Search for the cell housing the specified text and yield its [X, Y] center coordinate. 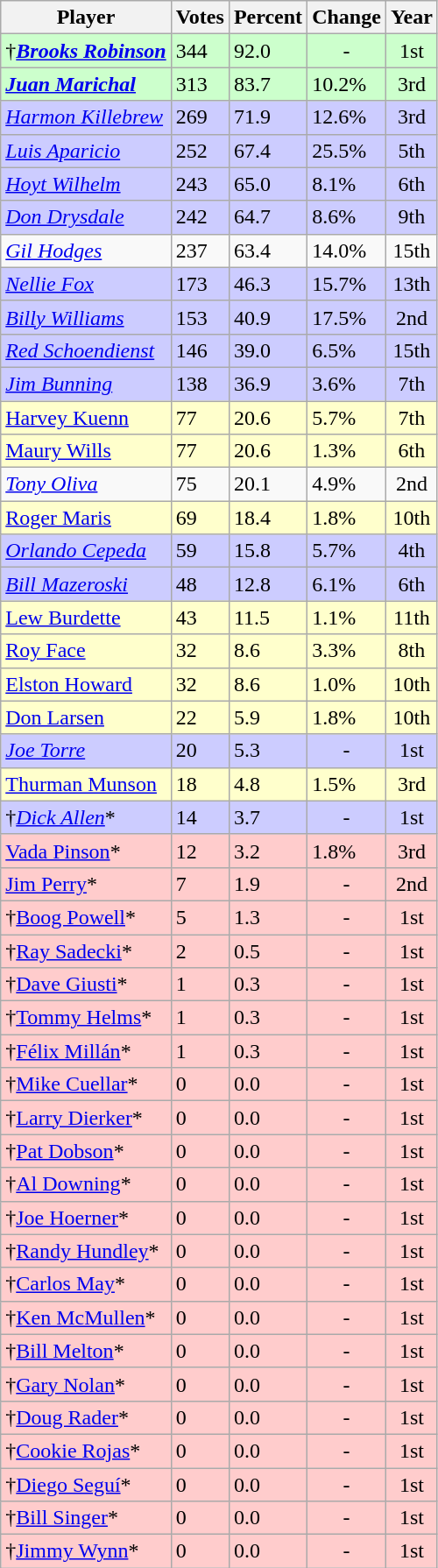
63.4 [268, 251]
1.3% [347, 451]
†Brooks Robinson [86, 51]
Roy Face [86, 651]
†Al Downing* [86, 1184]
†Pat Dobson* [86, 1151]
1.0% [347, 684]
20.1 [268, 484]
5th [412, 151]
1.3 [268, 917]
92.0 [268, 51]
Roger Maris [86, 518]
8th [412, 651]
†Gary Nolan* [86, 1384]
5 [200, 917]
†Bill Singer* [86, 1518]
Orlando Cepeda [86, 551]
3.7 [268, 817]
†Dick Allen* [86, 817]
Change [347, 18]
36.9 [268, 384]
18.4 [268, 518]
237 [200, 251]
8.6% [347, 217]
18 [200, 784]
4th [412, 551]
14 [200, 817]
Joe Torre [86, 751]
75 [200, 484]
69 [200, 518]
6.5% [347, 350]
Don Larsen [86, 717]
67.4 [268, 151]
11.5 [268, 618]
Juan Marichal [86, 84]
46.3 [268, 284]
12.6% [347, 117]
†Doug Rader* [86, 1417]
11th [412, 618]
†Mike Cuellar* [86, 1084]
†Diego Seguí* [86, 1485]
Hoyt Wilhelm [86, 184]
†Félix Millán* [86, 1051]
5.9 [268, 717]
6.1% [347, 584]
7 [200, 884]
43 [200, 618]
12.8 [268, 584]
40.9 [268, 317]
Bill Mazeroski [86, 584]
†Tommy Helms* [86, 1018]
Harvey Kuenn [86, 418]
Player [86, 18]
1.1% [347, 618]
Red Schoendienst [86, 350]
39.0 [268, 350]
Percent [268, 18]
Luis Aparicio [86, 151]
15.7% [347, 284]
313 [200, 84]
252 [200, 151]
†Boog Powell* [86, 917]
9th [412, 217]
Vada Pinson* [86, 851]
Don Drysdale [86, 217]
†Bill Melton* [86, 1351]
83.7 [268, 84]
242 [200, 217]
Gil Hodges [86, 251]
3.3% [347, 651]
4.9% [347, 484]
Tony Oliva [86, 484]
†Carlos May* [86, 1284]
†Cookie Rojas* [86, 1451]
344 [200, 51]
Elston Howard [86, 684]
20 [200, 751]
64.7 [268, 217]
269 [200, 117]
Votes [200, 18]
65.0 [268, 184]
†Randy Hundley* [86, 1251]
Jim Bunning [86, 384]
Lew Burdette [86, 618]
12 [200, 851]
5.3 [268, 751]
25.5% [347, 151]
Maury Wills [86, 451]
2 [200, 950]
71.9 [268, 117]
†Larry Dierker* [86, 1118]
146 [200, 350]
3.2 [268, 851]
1.5% [347, 784]
Thurman Munson [86, 784]
Nellie Fox [86, 284]
48 [200, 584]
17.5% [347, 317]
†Ray Sadecki* [86, 950]
13th [412, 284]
138 [200, 384]
10.2% [347, 84]
1.9 [268, 884]
†Jimmy Wynn* [86, 1551]
Year [412, 18]
8.1% [347, 184]
Jim Perry* [86, 884]
15.8 [268, 551]
0.5 [268, 950]
†Dave Giusti* [86, 985]
14.0% [347, 251]
153 [200, 317]
Harmon Killebrew [86, 117]
173 [200, 284]
3.6% [347, 384]
Billy Williams [86, 317]
59 [200, 551]
243 [200, 184]
4.8 [268, 784]
22 [200, 717]
†Joe Hoerner* [86, 1218]
†Ken McMullen* [86, 1317]
